Extract the (x, y) coordinate from the center of the cell holding the provided text.  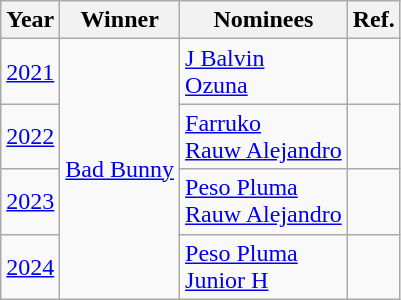
2024 (30, 266)
2022 (30, 136)
Peso PlumaJunior H (264, 266)
J BalvinOzuna (264, 72)
Peso PlumaRauw Alejandro (264, 202)
2021 (30, 72)
Bad Bunny (120, 169)
Year (30, 20)
Winner (120, 20)
Nominees (264, 20)
2023 (30, 202)
FarrukoRauw Alejandro (264, 136)
Ref. (374, 20)
